Provide the (X, Y) coordinate of the cell's center where the given text is located.  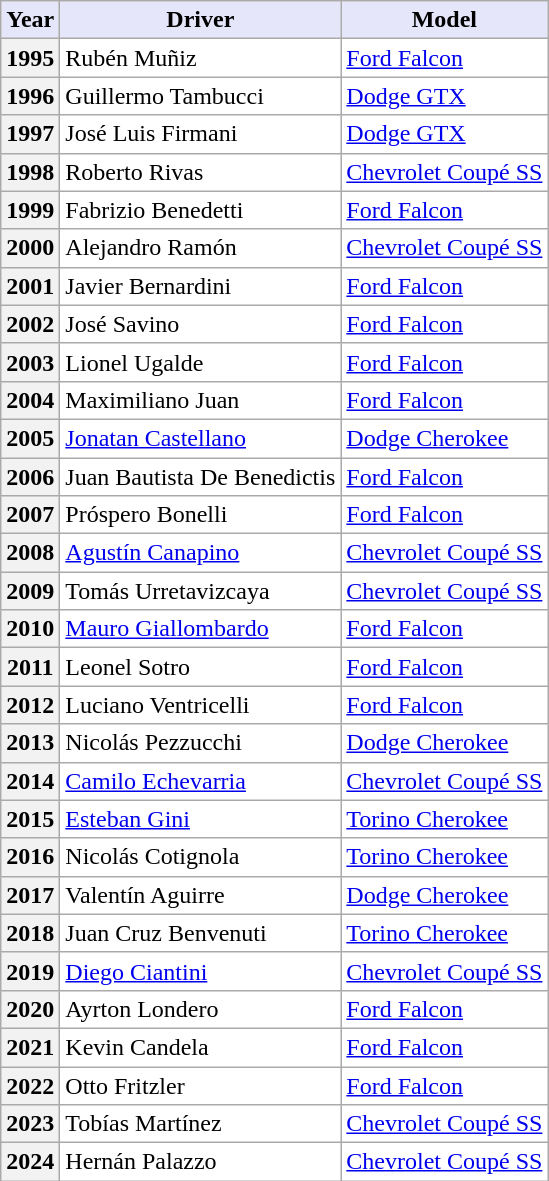
José Luis Firmani (200, 134)
2008 (30, 553)
2014 (30, 781)
Roberto Rivas (200, 172)
2003 (30, 362)
Maximiliano Juan (200, 400)
1997 (30, 134)
2015 (30, 819)
Otto Fritzler (200, 1085)
2018 (30, 933)
Kevin Candela (200, 1047)
Fabrizio Benedetti (200, 210)
2010 (30, 629)
1996 (30, 96)
Year (30, 20)
2021 (30, 1047)
Camilo Echevarria (200, 781)
2017 (30, 895)
Diego Ciantini (200, 971)
Leonel Sotro (200, 667)
Model (444, 20)
Juan Cruz Benvenuti (200, 933)
Guillermo Tambucci (200, 96)
Valentín Aguirre (200, 895)
1998 (30, 172)
2019 (30, 971)
Tobías Martínez (200, 1124)
2011 (30, 667)
Jonatan Castellano (200, 438)
2002 (30, 324)
Tomás Urretavizcaya (200, 591)
2001 (30, 286)
2000 (30, 248)
2007 (30, 515)
Esteban Gini (200, 819)
2012 (30, 705)
2016 (30, 857)
2004 (30, 400)
1995 (30, 58)
Hernán Palazzo (200, 1162)
2009 (30, 591)
Juan Bautista De Benedictis (200, 477)
Nicolás Pezzucchi (200, 743)
Próspero Bonelli (200, 515)
Luciano Ventricelli (200, 705)
1999 (30, 210)
2006 (30, 477)
Rubén Muñiz (200, 58)
Javier Bernardini (200, 286)
2023 (30, 1124)
Driver (200, 20)
Ayrton Londero (200, 1009)
2024 (30, 1162)
2005 (30, 438)
Mauro Giallombardo (200, 629)
Alejandro Ramón (200, 248)
Agustín Canapino (200, 553)
Lionel Ugalde (200, 362)
2020 (30, 1009)
José Savino (200, 324)
2013 (30, 743)
Nicolás Cotignola (200, 857)
2022 (30, 1085)
